Provide the [x, y] coordinate of the cell's center where the given text is located.  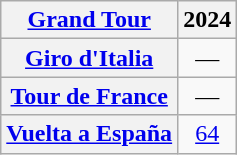
Grand Tour [90, 20]
2024 [208, 20]
Vuelta a España [90, 134]
Tour de France [90, 96]
Giro d'Italia [90, 58]
64 [208, 134]
